Determine the (x, y) coordinate at the center of the cell enclosing the given text.  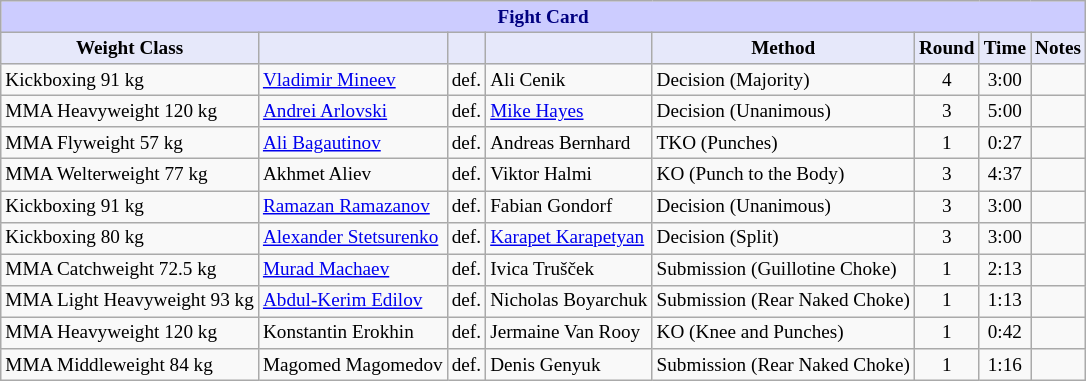
Notes (1058, 48)
KO (Knee and Punches) (783, 333)
Weight Class (130, 48)
1:13 (1004, 301)
Viktor Halmi (569, 175)
Decision (Majority) (783, 80)
Fabian Gondorf (569, 206)
Alexander Stetsurenko (352, 238)
Jermaine Van Rooy (569, 333)
Ramazan Ramazanov (352, 206)
Ali Cenik (569, 80)
MMA Light Heavyweight 93 kg (130, 301)
Andrei Arlovski (352, 111)
Karapet Karapetyan (569, 238)
Abdul-Kerim Edilov (352, 301)
Decision (Split) (783, 238)
Time (1004, 48)
Denis Genyuk (569, 365)
4 (946, 80)
Submission (Guillotine Choke) (783, 270)
2:13 (1004, 270)
MMA Middleweight 84 kg (130, 365)
Konstantin Erokhin (352, 333)
Ali Bagautinov (352, 143)
Mike Hayes (569, 111)
Kickboxing 80 kg (130, 238)
MMA Catchweight 72.5 kg (130, 270)
Murad Machaev (352, 270)
Magomed Magomedov (352, 365)
Fight Card (544, 17)
KO (Punch to the Body) (783, 175)
0:42 (1004, 333)
4:37 (1004, 175)
TKO (Punches) (783, 143)
Method (783, 48)
MMA Flyweight 57 kg (130, 143)
Andreas Bernhard (569, 143)
Nicholas Boyarchuk (569, 301)
Ivica Trušček (569, 270)
1:16 (1004, 365)
5:00 (1004, 111)
0:27 (1004, 143)
Akhmet Aliev (352, 175)
Vladimir Mineev (352, 80)
MMA Welterweight 77 kg (130, 175)
Round (946, 48)
